Extract the [X, Y] coordinate from the center of the cell holding the provided text.  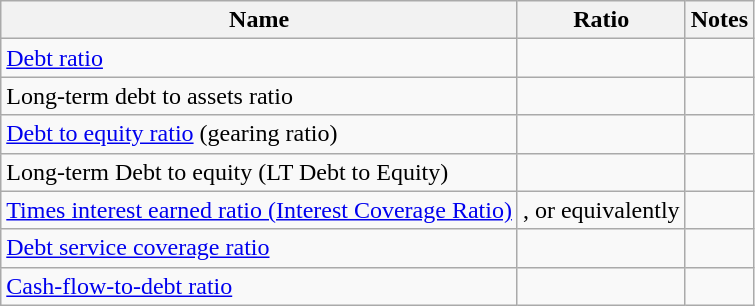
Times interest earned ratio (Interest Coverage Ratio) [260, 210]
Notes [719, 20]
Debt service coverage ratio [260, 248]
Debt ratio [260, 58]
Long-term Debt to equity (LT Debt to Equity) [260, 172]
Name [260, 20]
Ratio [601, 20]
Long-term debt to assets ratio [260, 96]
, or equivalently [601, 210]
Debt to equity ratio (gearing ratio) [260, 134]
Cash-flow-to-debt ratio [260, 286]
